Provide the [x, y] coordinate of the cell's center where the given text is located.  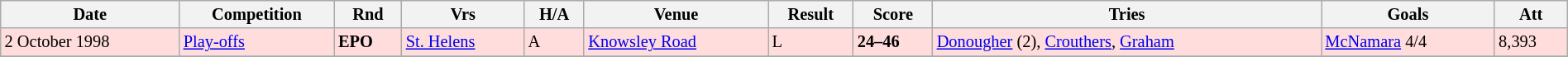
Venue [676, 14]
EPO [368, 42]
L [810, 42]
2 October 1998 [90, 42]
Att [1531, 14]
Competition [256, 14]
Result [810, 14]
Knowsley Road [676, 42]
Vrs [463, 14]
A [554, 42]
McNamara 4/4 [1408, 42]
Date [90, 14]
St. Helens [463, 42]
8,393 [1531, 42]
Score [893, 14]
Tries [1127, 14]
Goals [1408, 14]
Rnd [368, 14]
Play-offs [256, 42]
24–46 [893, 42]
H/A [554, 14]
Donougher (2), Crouthers, Graham [1127, 42]
